Output the [X, Y] coordinate of the center of the cell containing the given text.  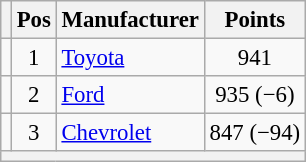
Toyota [130, 58]
1 [34, 58]
847 (−94) [254, 133]
Points [254, 20]
Chevrolet [130, 133]
Manufacturer [130, 20]
Ford [130, 95]
3 [34, 133]
2 [34, 95]
Pos [34, 20]
935 (−6) [254, 95]
941 [254, 58]
